Provide the (X, Y) coordinate of the cell's center where the given text is located.  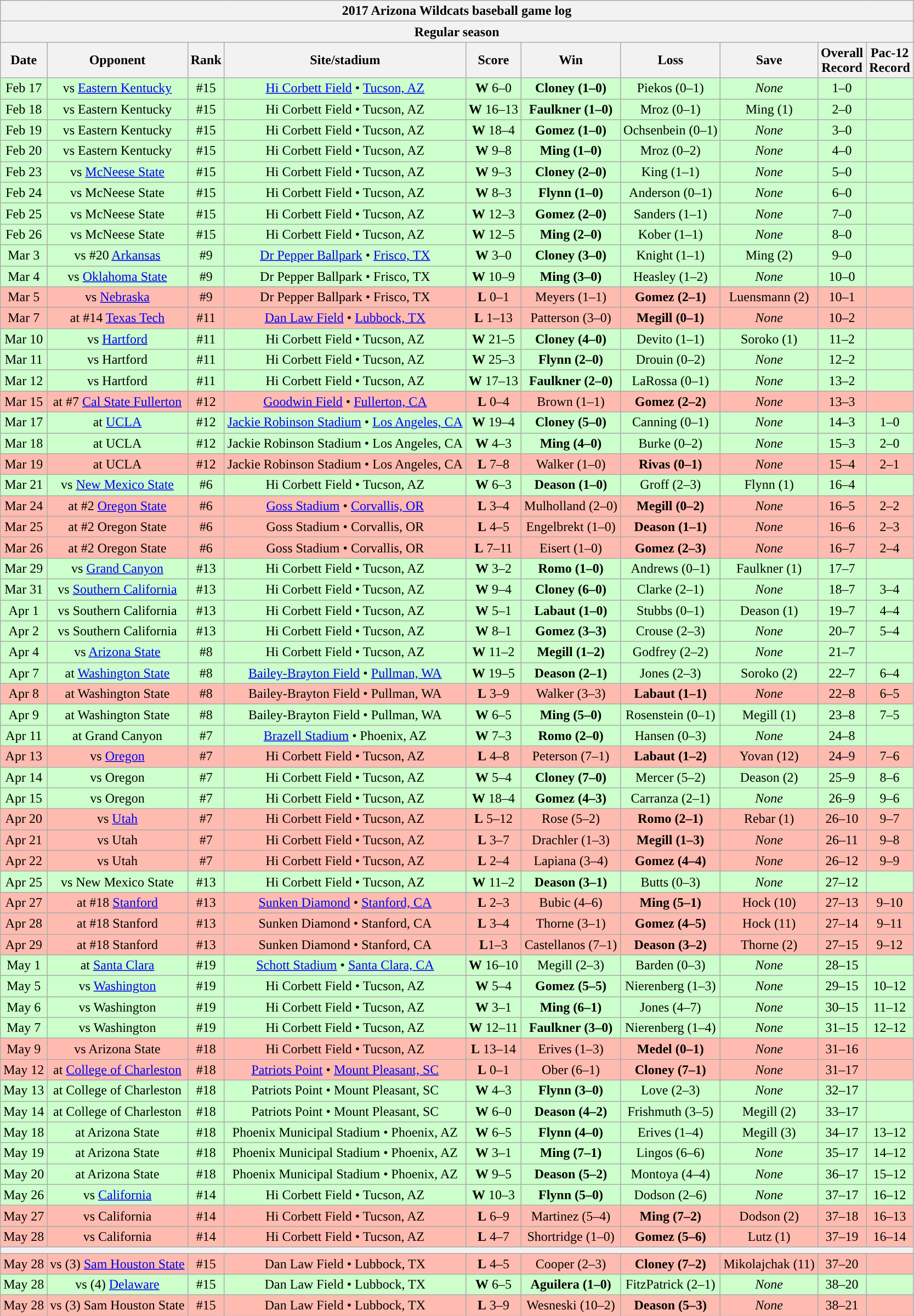
Jones (2–3) (671, 673)
Mar 17 (24, 422)
Faulkner (3–0) (571, 1028)
Megill (3) (769, 1132)
Ming (2) (769, 255)
Pac-12Record (890, 60)
Deason (1–1) (671, 527)
Deason (2) (769, 777)
16–14 (890, 1236)
36–17 (842, 1174)
Godfrey (2–2) (671, 652)
Megill (0–1) (671, 318)
Ming (2–0) (571, 234)
3–0 (842, 130)
14–3 (842, 422)
Apr 25 (24, 882)
Flynn (3–0) (571, 1091)
Apr 9 (24, 715)
12–12 (890, 1028)
Heasley (1–2) (671, 276)
Labaut (1–2) (671, 756)
Carranza (2–1) (671, 798)
Canning (0–1) (671, 422)
7–6 (890, 756)
Stubbs (0–1) (671, 611)
16–4 (842, 485)
Jones (4–7) (671, 1007)
Ming (1) (769, 109)
Win (571, 60)
28–15 (842, 965)
Ming (7–2) (671, 1216)
Megill (2) (769, 1111)
L 7–11 (493, 547)
15–3 (842, 443)
Mar 3 (24, 255)
Rose (5–2) (571, 819)
26–12 (842, 861)
Feb 24 (24, 193)
Brown (1–1) (571, 402)
Brazell Stadium • Phoenix, AZ (345, 736)
Mroz (0–2) (671, 151)
Deason (1–0) (571, 485)
L 0–4 (493, 402)
Flynn (2–0) (571, 360)
Dodson (2) (769, 1216)
Feb 23 (24, 172)
18–7 (842, 589)
Peterson (7–1) (571, 756)
Yovan (12) (769, 756)
Martinez (5–4) (571, 1216)
Megill (1–3) (671, 840)
Romo (1–0) (571, 568)
Feb 26 (24, 234)
Feb 18 (24, 109)
16–7 (842, 547)
Mikolajchak (11) (769, 1263)
Soroko (1) (769, 339)
9–9 (890, 861)
Mar 4 (24, 276)
W 3–0 (493, 255)
Labaut (1–1) (671, 694)
W 12–3 (493, 213)
W 9–5 (493, 1174)
L 1–13 (493, 318)
20–7 (842, 631)
37–19 (842, 1236)
at #7 Cal State Fullerton (117, 402)
Burke (0–2) (671, 443)
Cloney (4–0) (571, 339)
Walker (1–0) (571, 464)
vs Grand Canyon (117, 568)
Deason (4–2) (571, 1111)
L 6–9 (493, 1216)
Dodson (2–6) (671, 1195)
Kober (1–1) (671, 234)
Shortridge (1–0) (571, 1236)
11–2 (842, 339)
37–17 (842, 1195)
Patterson (3–0) (571, 318)
Aguilera (1–0) (571, 1285)
24–8 (842, 736)
Rivas (0–1) (671, 464)
7–0 (842, 213)
8–6 (890, 777)
6–0 (842, 193)
Date (24, 60)
9–0 (842, 255)
vs #20 Arkansas (117, 255)
Erives (1–3) (571, 1049)
Apr 28 (24, 923)
30–15 (842, 1007)
L1–3 (493, 944)
5–4 (890, 631)
W 10–3 (493, 1195)
Apr 14 (24, 777)
Faulkner (1–0) (571, 109)
Mroz (0–1) (671, 109)
Flynn (4–0) (571, 1132)
Knight (1–1) (671, 255)
14–12 (890, 1153)
Apr 8 (24, 694)
9–6 (890, 798)
27–15 (842, 944)
9–11 (890, 923)
25–9 (842, 777)
Mar 29 (24, 568)
16–12 (890, 1195)
Apr 7 (24, 673)
2–4 (890, 547)
Mar 19 (24, 464)
Apr 20 (24, 819)
Apr 11 (24, 736)
W 21–5 (493, 339)
W 8–1 (493, 631)
Erives (1–4) (671, 1132)
Deason (3–2) (671, 944)
Deason (1) (769, 611)
6–5 (890, 694)
W 12–11 (493, 1028)
Engelbrekt (1–0) (571, 527)
Gomez (5–5) (571, 986)
27–12 (842, 882)
17–7 (842, 568)
Apr 15 (24, 798)
Apr 27 (24, 902)
Love (2–3) (671, 1091)
Frishmuth (3–5) (671, 1111)
Loss (671, 60)
L 2–4 (493, 861)
26–10 (842, 819)
Walker (3–3) (571, 694)
Cloney (7–1) (671, 1070)
Apr 4 (24, 652)
38–20 (842, 1285)
22–7 (842, 673)
W 19–5 (493, 673)
W 6–3 (493, 485)
Sanders (1–1) (671, 213)
Gomez (4–4) (671, 861)
Ming (7–1) (571, 1153)
Ming (6–1) (571, 1007)
Gomez (3–3) (571, 631)
Rank (206, 60)
Ming (5–1) (671, 902)
Soroko (2) (769, 673)
Gomez (2–1) (671, 297)
Ming (3–0) (571, 276)
Ming (1–0) (571, 151)
4–0 (842, 151)
vs Nebraska (117, 297)
Cloney (7–0) (571, 777)
May 19 (24, 1153)
10–0 (842, 276)
34–17 (842, 1132)
37–20 (842, 1263)
Romo (2–0) (571, 736)
Hock (11) (769, 923)
2–1 (890, 464)
Labaut (1–0) (571, 611)
W 17–13 (493, 381)
Mulholland (2–0) (571, 506)
Mar 26 (24, 547)
vs (4) Delaware (117, 1285)
Ober (6–1) (571, 1070)
at #14 Texas Tech (117, 318)
W 16–10 (493, 965)
Anderson (0–1) (671, 193)
33–17 (842, 1111)
Meyers (1–1) (571, 297)
2–2 (890, 506)
31–16 (842, 1049)
Megill (1) (769, 715)
9–8 (890, 840)
Mar 7 (24, 318)
Gomez (4–3) (571, 798)
Score (493, 60)
L 7–8 (493, 464)
Lapiana (3–4) (571, 861)
Lingos (6–6) (671, 1153)
Mercer (5–2) (671, 777)
Site/stadium (345, 60)
9–7 (890, 819)
W 12–5 (493, 234)
May 5 (24, 986)
Ming (5–0) (571, 715)
Deason (5–3) (671, 1306)
Feb 25 (24, 213)
May 7 (24, 1028)
Feb 19 (24, 130)
22–8 (842, 694)
Butts (0–3) (671, 882)
Montoya (4–4) (671, 1174)
31–17 (842, 1070)
W 5–1 (493, 611)
Gomez (5–6) (671, 1236)
W 25–3 (493, 360)
Mar 31 (24, 589)
Flynn (1–0) (571, 193)
Hansen (0–3) (671, 736)
Nierenberg (1–4) (671, 1028)
Gomez (1–0) (571, 130)
at Santa Clara (117, 965)
Faulkner (2–0) (571, 381)
3–4 (890, 589)
Romo (2–1) (671, 819)
Deason (3–1) (571, 882)
2017 Arizona Wildcats baseball game log (457, 11)
Cloney (7–2) (671, 1263)
Rosenstein (0–1) (671, 715)
Barden (0–3) (671, 965)
Clarke (2–1) (671, 589)
16–5 (842, 506)
Apr 13 (24, 756)
32–17 (842, 1091)
27–14 (842, 923)
Piekos (0–1) (671, 88)
10–12 (890, 986)
May 13 (24, 1091)
26–9 (842, 798)
Cloney (1–0) (571, 88)
W 16–13 (493, 109)
W 19–4 (493, 422)
W 7–3 (493, 736)
Gomez (2–2) (671, 402)
Mar 21 (24, 485)
10–2 (842, 318)
21–7 (842, 652)
Groff (2–3) (671, 485)
Lutz (1) (769, 1236)
Mar 15 (24, 402)
4–4 (890, 611)
Feb 17 (24, 88)
Goodwin Field • Fullerton, CA (345, 402)
Luensmann (2) (769, 297)
Deason (5–2) (571, 1174)
23–8 (842, 715)
Gomez (2–0) (571, 213)
L 5–12 (493, 819)
May 14 (24, 1111)
Andrews (0–1) (671, 568)
31–15 (842, 1028)
Faulkner (1) (769, 568)
Drouin (0–2) (671, 360)
Gomez (2–3) (671, 547)
Mar 5 (24, 297)
11–12 (890, 1007)
Wesneski (10–2) (571, 1306)
Devito (1–1) (671, 339)
29–15 (842, 986)
Nierenberg (1–3) (671, 986)
OverallRecord (842, 60)
LaRossa (0–1) (671, 381)
15–4 (842, 464)
Drachler (1–3) (571, 840)
Thorne (2) (769, 944)
Apr 21 (24, 840)
Mar 24 (24, 506)
Eisert (1–0) (571, 547)
Castellanos (7–1) (571, 944)
Deason (2–1) (571, 673)
Apr 29 (24, 944)
Megill (1–2) (571, 652)
W 10–9 (493, 276)
W 3–2 (493, 568)
Cooper (2–3) (571, 1263)
37–18 (842, 1216)
Ochsenbein (0–1) (671, 130)
16–13 (890, 1216)
Flynn (5–0) (571, 1195)
13–12 (890, 1132)
May 26 (24, 1195)
W 9–8 (493, 151)
Opponent (117, 60)
L 3–7 (493, 840)
Schott Stadium • Santa Clara, CA (345, 965)
9–12 (890, 944)
L 13–14 (493, 1049)
5–0 (842, 172)
Cloney (6–0) (571, 589)
10–1 (842, 297)
Ming (4–0) (571, 443)
Medel (0–1) (671, 1049)
Apr 1 (24, 611)
35–17 (842, 1153)
May 20 (24, 1174)
May 6 (24, 1007)
2–3 (890, 527)
Mar 10 (24, 339)
12–2 (842, 360)
Save (769, 60)
May 18 (24, 1132)
vs Oklahoma State (117, 276)
Regular season (457, 32)
Crouse (2–3) (671, 631)
Flynn (1) (769, 485)
L 4–7 (493, 1236)
Hock (10) (769, 902)
Mar 25 (24, 527)
19–7 (842, 611)
16–6 (842, 527)
Cloney (2–0) (571, 172)
Rebar (1) (769, 819)
Mar 12 (24, 381)
Mar 11 (24, 360)
24–9 (842, 756)
Cloney (3–0) (571, 255)
13–3 (842, 402)
Bubic (4–6) (571, 902)
13–2 (842, 381)
Apr 22 (24, 861)
9–10 (890, 902)
May 9 (24, 1049)
Cloney (5–0) (571, 422)
Megill (2–3) (571, 965)
8–0 (842, 234)
6–4 (890, 673)
15–12 (890, 1174)
May 1 (24, 965)
Apr 2 (24, 631)
May 12 (24, 1070)
Megill (0–2) (671, 506)
W 8–3 (493, 193)
W 9–3 (493, 172)
7–5 (890, 715)
Gomez (4–5) (671, 923)
L 2–3 (493, 902)
at Grand Canyon (117, 736)
Feb 20 (24, 151)
W 9–4 (493, 589)
Thorne (3–1) (571, 923)
38–21 (842, 1306)
May 27 (24, 1216)
King (1–1) (671, 172)
26–11 (842, 840)
L 4–8 (493, 756)
FitzPatrick (2–1) (671, 1285)
27–13 (842, 902)
Mar 18 (24, 443)
